Find where the given text appears and provide that cell's center as [X, Y] coordinate. 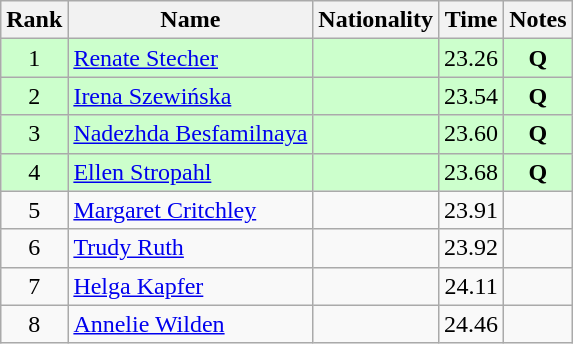
23.92 [472, 248]
23.60 [472, 134]
Ellen Stropahl [190, 172]
24.46 [472, 324]
Trudy Ruth [190, 248]
5 [34, 210]
23.54 [472, 96]
1 [34, 58]
Margaret Critchley [190, 210]
23.26 [472, 58]
Rank [34, 20]
Notes [538, 20]
Nadezhda Besfamilnaya [190, 134]
Annelie Wilden [190, 324]
6 [34, 248]
23.91 [472, 210]
Helga Kapfer [190, 286]
4 [34, 172]
Name [190, 20]
23.68 [472, 172]
7 [34, 286]
Irena Szewińska [190, 96]
3 [34, 134]
24.11 [472, 286]
Time [472, 20]
Nationality [376, 20]
2 [34, 96]
8 [34, 324]
Renate Stecher [190, 58]
